Locate the cell with the specified text and output its [X, Y] center coordinate. 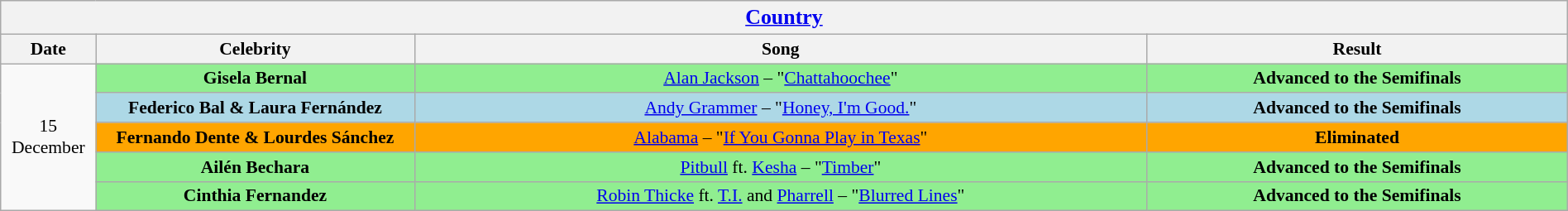
Song [781, 49]
Gisela Bernal [255, 79]
Alan Jackson – "Chattahoochee" [781, 79]
Country [784, 17]
Ailén Bechara [255, 167]
Andy Grammer – "Honey, I'm Good." [781, 108]
Robin Thicke ft. T.I. and Pharrell – "Blurred Lines" [781, 196]
Alabama – "If You Gonna Play in Texas" [781, 137]
Celebrity [255, 49]
Fernando Dente & Lourdes Sánchez [255, 137]
Pitbull ft. Kesha – "Timber" [781, 167]
Cinthia Fernandez [255, 196]
15 December [48, 137]
Date [48, 49]
Federico Bal & Laura Fernández [255, 108]
Result [1358, 49]
Eliminated [1358, 137]
